Output the [x, y] coordinate of the center of the cell containing the given text.  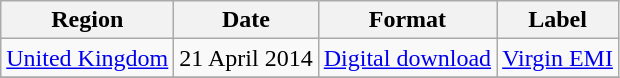
Virgin EMI [558, 58]
Digital download [407, 58]
Label [558, 20]
Region [88, 20]
Format [407, 20]
21 April 2014 [246, 58]
United Kingdom [88, 58]
Date [246, 20]
